Locate the cell with the specified text and output its (x, y) center coordinate. 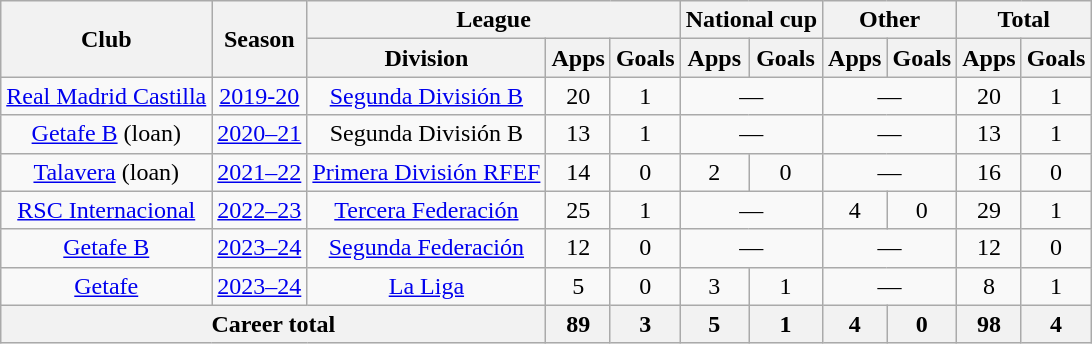
16 (989, 172)
Primera División RFEF (426, 172)
National cup (751, 20)
29 (989, 210)
Career total (274, 324)
La Liga (426, 286)
25 (578, 210)
Talavera (loan) (106, 172)
2019-20 (260, 96)
2022–23 (260, 210)
Total (1024, 20)
Getafe B (loan) (106, 134)
Season (260, 39)
2 (714, 172)
8 (989, 286)
RSC Internacional (106, 210)
Division (426, 58)
Getafe (106, 286)
2021–22 (260, 172)
League (494, 20)
89 (578, 324)
Real Madrid Castilla (106, 96)
2020–21 (260, 134)
Getafe B (106, 248)
Club (106, 39)
Other (890, 20)
Segunda Federación (426, 248)
98 (989, 324)
Tercera Federación (426, 210)
14 (578, 172)
